Identify which cell holds the provided text, then report its [X, Y] central coordinate. 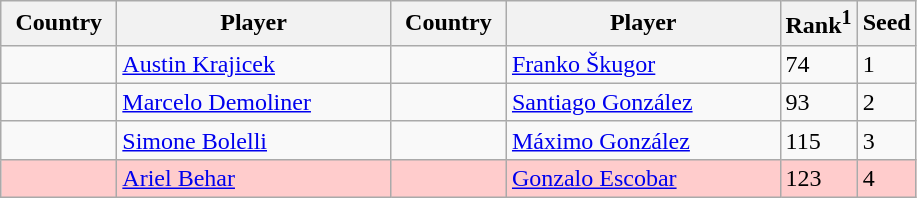
1 [886, 64]
Simone Bolelli [254, 140]
123 [818, 178]
Rank1 [818, 24]
Santiago González [643, 102]
Máximo González [643, 140]
93 [818, 102]
3 [886, 140]
Marcelo Demoliner [254, 102]
74 [818, 64]
Seed [886, 24]
Gonzalo Escobar [643, 178]
4 [886, 178]
Ariel Behar [254, 178]
Austin Krajicek [254, 64]
115 [818, 140]
Franko Škugor [643, 64]
2 [886, 102]
